From the cell containing the given text, extract its center point as (X, Y) coordinate. 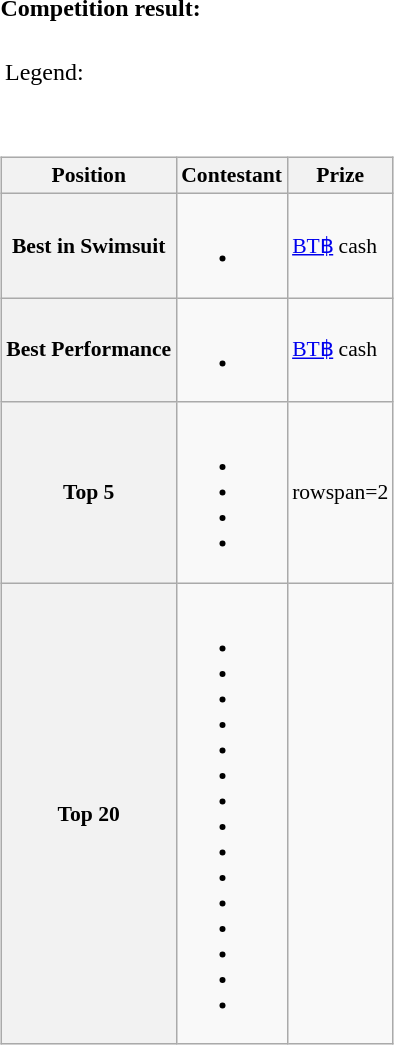
rowspan=2 (340, 492)
Best Performance (88, 350)
Prize (340, 176)
Legend: (45, 73)
Best in Swimsuit (88, 245)
Contestant (232, 176)
Position (88, 176)
Top 20 (88, 814)
Top 5 (88, 492)
